Provide the [X, Y] coordinate of the cell's center where the given text is located.  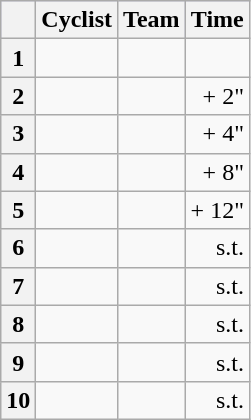
2 [18, 96]
6 [18, 248]
+ 4" [217, 134]
5 [18, 210]
Team [152, 20]
10 [18, 400]
3 [18, 134]
+ 8" [217, 172]
7 [18, 286]
1 [18, 58]
+ 12" [217, 210]
Cyclist [77, 20]
Time [217, 20]
8 [18, 324]
+ 2" [217, 96]
9 [18, 362]
4 [18, 172]
